Find where the given text appears and provide that cell's center as [X, Y] coordinate. 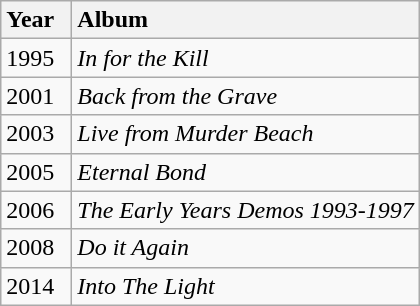
2006 [36, 210]
Year [36, 20]
2014 [36, 286]
2008 [36, 248]
In for the Kill [246, 58]
Eternal Bond [246, 172]
2001 [36, 96]
2003 [36, 134]
The Early Years Demos 1993-1997 [246, 210]
Album [246, 20]
Do it Again [246, 248]
Back from the Grave [246, 96]
Into The Light [246, 286]
2005 [36, 172]
1995 [36, 58]
Live from Murder Beach [246, 134]
